Return the [X, Y] coordinate for the center point of the cell that contains the specified text.  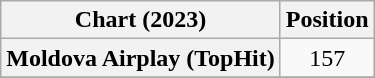
157 [327, 58]
Position [327, 20]
Chart (2023) [141, 20]
Moldova Airplay (TopHit) [141, 58]
